Search for the cell housing the specified text and yield its (X, Y) center coordinate. 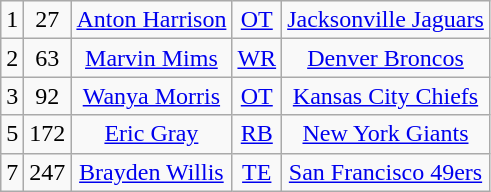
247 (48, 172)
New York Giants (386, 134)
Marvin Mims (152, 58)
Eric Gray (152, 134)
1 (12, 20)
Anton Harrison (152, 20)
Jacksonville Jaguars (386, 20)
Wanya Morris (152, 96)
RB (257, 134)
172 (48, 134)
Denver Broncos (386, 58)
Kansas City Chiefs (386, 96)
WR (257, 58)
7 (12, 172)
TE (257, 172)
Brayden Willis (152, 172)
92 (48, 96)
63 (48, 58)
3 (12, 96)
5 (12, 134)
San Francisco 49ers (386, 172)
2 (12, 58)
27 (48, 20)
